Detect which cell encompasses the target text, then output its (X, Y) center coordinate. 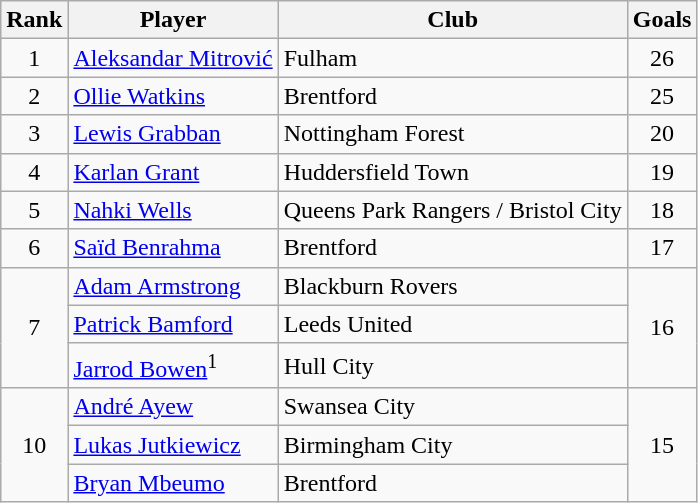
Saïd Benrahma (173, 248)
Karlan Grant (173, 172)
Aleksandar Mitrović (173, 58)
6 (34, 248)
17 (662, 248)
10 (34, 445)
Patrick Bamford (173, 324)
Adam Armstrong (173, 286)
Lewis Grabban (173, 134)
Ollie Watkins (173, 96)
4 (34, 172)
Bryan Mbeumo (173, 483)
5 (34, 210)
16 (662, 328)
Blackburn Rovers (452, 286)
Jarrod Bowen1 (173, 366)
Huddersfield Town (452, 172)
2 (34, 96)
7 (34, 328)
Hull City (452, 366)
Lukas Jutkiewicz (173, 445)
18 (662, 210)
Club (452, 20)
Player (173, 20)
25 (662, 96)
Nahki Wells (173, 210)
Nottingham Forest (452, 134)
André Ayew (173, 407)
3 (34, 134)
Leeds United (452, 324)
Fulham (452, 58)
26 (662, 58)
Swansea City (452, 407)
Birmingham City (452, 445)
Goals (662, 20)
19 (662, 172)
Rank (34, 20)
20 (662, 134)
15 (662, 445)
1 (34, 58)
Queens Park Rangers / Bristol City (452, 210)
